Identify which cell holds the provided text, then report its (X, Y) central coordinate. 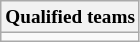
Qualified teams (70, 17)
